Scan for the cell matching the given text and deliver its (x, y) coordinate at center. 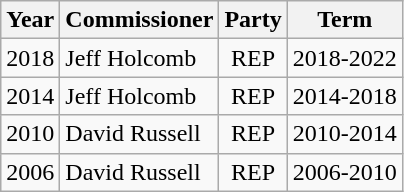
2006-2010 (344, 172)
2010 (30, 134)
Term (344, 20)
Year (30, 20)
Commissioner (140, 20)
2018-2022 (344, 58)
2014-2018 (344, 96)
2010-2014 (344, 134)
2006 (30, 172)
Party (253, 20)
2014 (30, 96)
2018 (30, 58)
